Scan for the cell matching the given text and deliver its [x, y] coordinate at center. 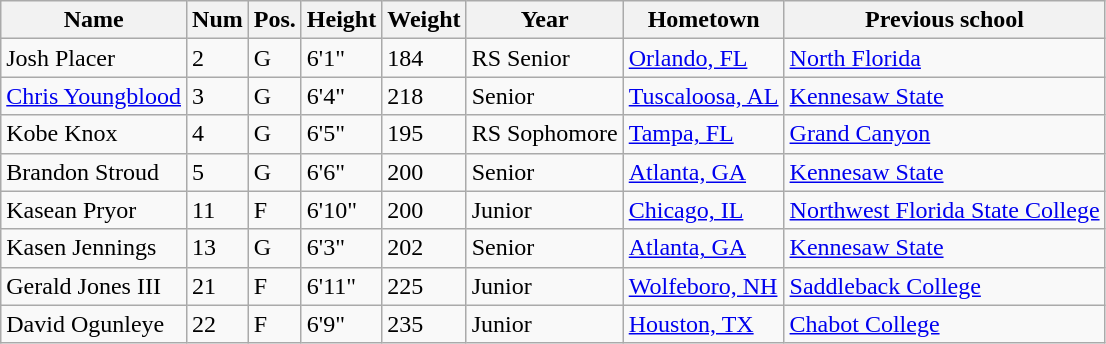
Saddleback College [944, 286]
Grand Canyon [944, 134]
Josh Placer [94, 58]
Brandon Stroud [94, 172]
6'1" [341, 58]
Previous school [944, 20]
22 [218, 324]
202 [424, 248]
Weight [424, 20]
Name [94, 20]
6'10" [341, 210]
Gerald Jones III [94, 286]
225 [424, 286]
Pos. [274, 20]
Chris Youngblood [94, 96]
Wolfeboro, NH [704, 286]
4 [218, 134]
Orlando, FL [704, 58]
Height [341, 20]
184 [424, 58]
Hometown [704, 20]
235 [424, 324]
6'4" [341, 96]
Kasean Pryor [94, 210]
North Florida [944, 58]
Northwest Florida State College [944, 210]
Year [544, 20]
5 [218, 172]
Kasen Jennings [94, 248]
2 [218, 58]
6'6" [341, 172]
Chicago, IL [704, 210]
6'3" [341, 248]
6'9" [341, 324]
218 [424, 96]
Tampa, FL [704, 134]
3 [218, 96]
6'5" [341, 134]
Houston, TX [704, 324]
Kobe Knox [94, 134]
6'11" [341, 286]
RS Sophomore [544, 134]
13 [218, 248]
Tuscaloosa, AL [704, 96]
195 [424, 134]
Num [218, 20]
21 [218, 286]
RS Senior [544, 58]
11 [218, 210]
David Ogunleye [94, 324]
Chabot College [944, 324]
